Pinpoint the cell where the given text exists, returning its (X, Y) midpoint coordinate. 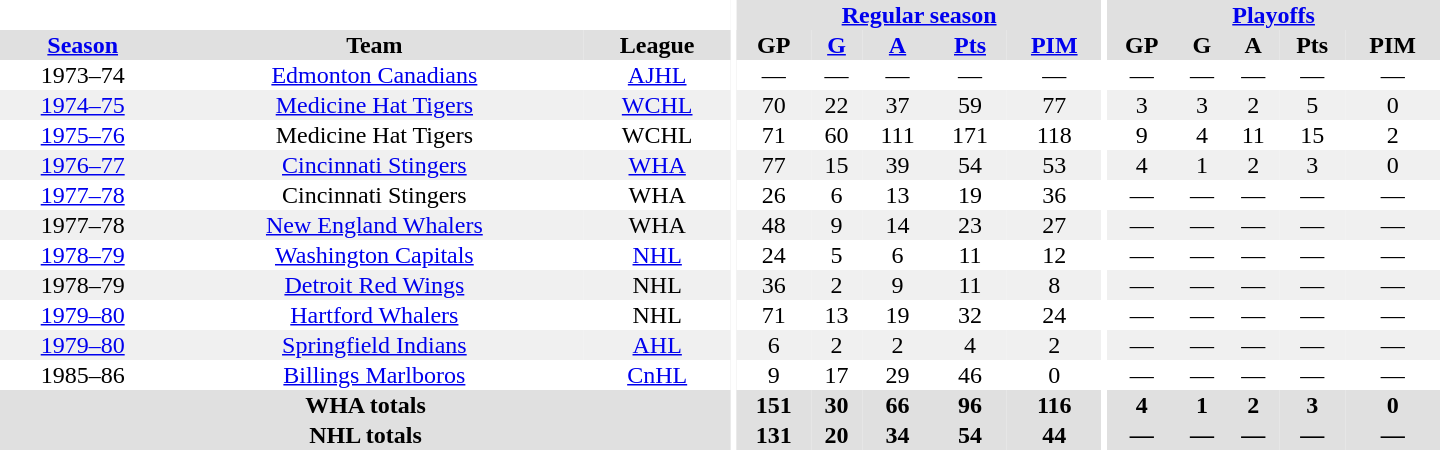
Washington Capitals (374, 255)
8 (1054, 285)
116 (1054, 405)
59 (970, 105)
20 (836, 435)
22 (836, 105)
131 (774, 435)
171 (970, 135)
34 (898, 435)
12 (1054, 255)
60 (836, 135)
32 (970, 315)
1973–74 (82, 75)
44 (1054, 435)
96 (970, 405)
League (657, 45)
14 (898, 225)
AHL (657, 345)
37 (898, 105)
Detroit Red Wings (374, 285)
70 (774, 105)
CnHL (657, 375)
17 (836, 375)
48 (774, 225)
30 (836, 405)
1974–75 (82, 105)
46 (970, 375)
151 (774, 405)
26 (774, 195)
NHL totals (366, 435)
Season (82, 45)
39 (898, 165)
AJHL (657, 75)
Billings Marlboros (374, 375)
1975–76 (82, 135)
118 (1054, 135)
23 (970, 225)
27 (1054, 225)
WHA totals (366, 405)
111 (898, 135)
29 (898, 375)
Team (374, 45)
66 (898, 405)
Hartford Whalers (374, 315)
Edmonton Canadians (374, 75)
Playoffs (1274, 15)
1976–77 (82, 165)
New England Whalers (374, 225)
53 (1054, 165)
Springfield Indians (374, 345)
1985–86 (82, 375)
Regular season (920, 15)
